Find where the given text appears and provide that cell's center as [x, y] coordinate. 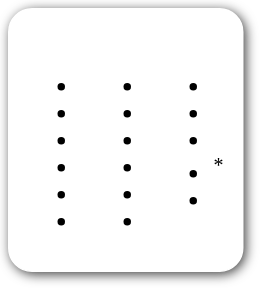
* [188, 140]
